Return [X, Y] of the center of cell containing provided text 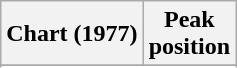
Peakposition [189, 34]
Chart (1977) [72, 34]
